Search for the cell housing the specified text and yield its (X, Y) center coordinate. 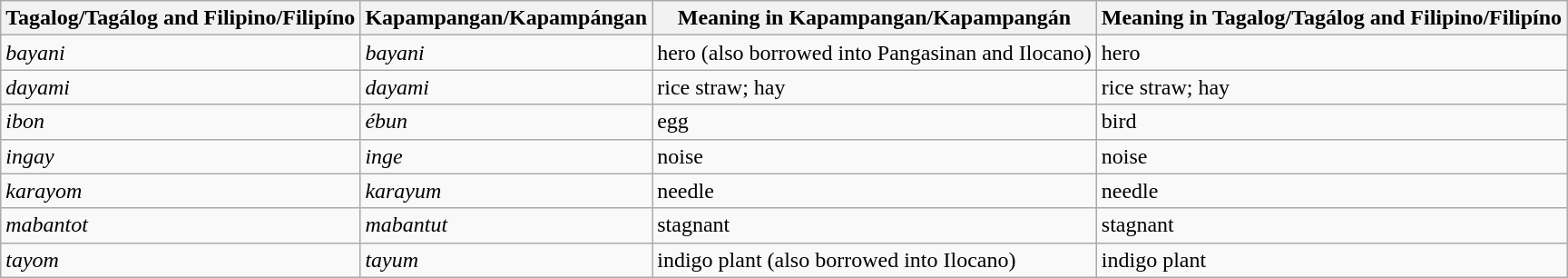
indigo plant (also borrowed into Ilocano) (875, 260)
Kapampangan/Kapampángan (506, 18)
inge (506, 156)
egg (875, 122)
Meaning in Kapampangan/Kapampangán (875, 18)
tayom (181, 260)
karayum (506, 191)
ibon (181, 122)
hero (1331, 53)
ingay (181, 156)
mabantot (181, 225)
bird (1331, 122)
Meaning in Tagalog/Tagálog and Filipino/Filipíno (1331, 18)
Tagalog/Tagálog and Filipino/Filipíno (181, 18)
hero (also borrowed into Pangasinan and Ilocano) (875, 53)
indigo plant (1331, 260)
karayom (181, 191)
ébun (506, 122)
mabantut (506, 225)
tayum (506, 260)
